Capture the cell that displays the provided text and extract its [x, y] central coordinate. 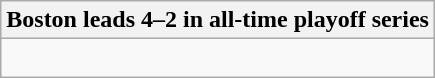
Boston leads 4–2 in all-time playoff series [218, 20]
